Pinpoint the cell where the given text exists, returning its [X, Y] midpoint coordinate. 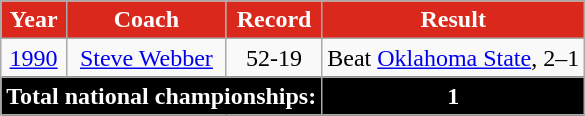
Year [34, 20]
Total national championships: [162, 96]
Beat Oklahoma State, 2–1 [454, 58]
52-19 [274, 58]
Record [274, 20]
1990 [34, 58]
Coach [146, 20]
Steve Webber [146, 58]
1 [454, 96]
Result [454, 20]
